Scan for the cell matching the given text and deliver its [x, y] coordinate at center. 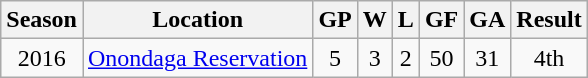
Onondaga Reservation [197, 58]
Location [197, 20]
GF [441, 20]
50 [441, 58]
GA [488, 20]
L [406, 20]
31 [488, 58]
2 [406, 58]
2016 [42, 58]
5 [335, 58]
GP [335, 20]
Season [42, 20]
4th [549, 58]
3 [374, 58]
Result [549, 20]
W [374, 20]
